Detect which cell encompasses the target text, then output its (X, Y) center coordinate. 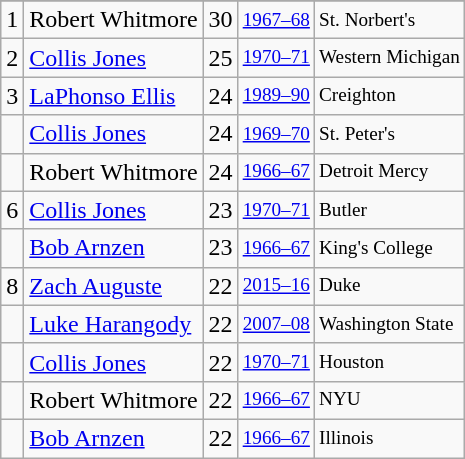
2015–16 (276, 286)
1969–70 (276, 134)
2 (12, 58)
Washington State (389, 324)
LaPhonso Ellis (114, 96)
NYU (389, 400)
Illinois (389, 438)
Luke Harangody (114, 324)
Houston (389, 362)
King's College (389, 248)
Duke (389, 286)
St. Peter's (389, 134)
Zach Auguste (114, 286)
6 (12, 210)
Butler (389, 210)
Creighton (389, 96)
25 (220, 58)
Western Michigan (389, 58)
8 (12, 286)
30 (220, 20)
1 (12, 20)
1989–90 (276, 96)
2007–08 (276, 324)
3 (12, 96)
1967–68 (276, 20)
Detroit Mercy (389, 172)
St. Norbert's (389, 20)
